Extract the (x, y) coordinate from the center of the cell holding the provided text.  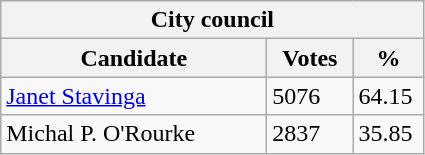
Janet Stavinga (134, 96)
35.85 (388, 134)
Votes (310, 58)
Michal P. O'Rourke (134, 134)
2837 (310, 134)
5076 (310, 96)
% (388, 58)
Candidate (134, 58)
City council (212, 20)
64.15 (388, 96)
